From the cell containing the given text, extract its center point as [X, Y] coordinate. 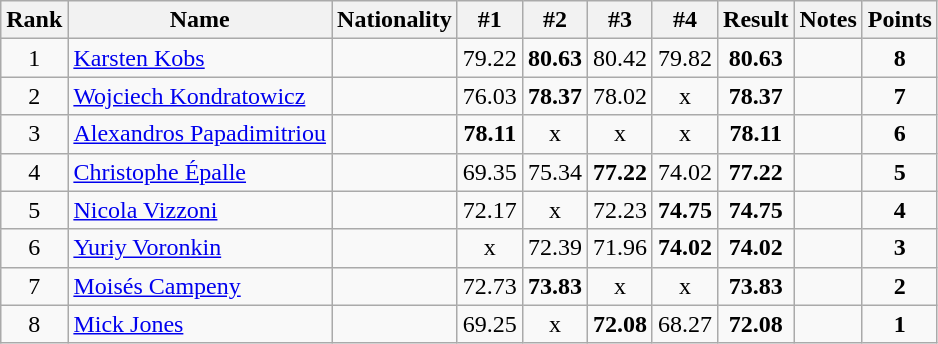
71.96 [620, 248]
#3 [620, 20]
#4 [684, 20]
69.25 [490, 324]
Result [756, 20]
Wojciech Kondratowicz [200, 96]
#2 [554, 20]
79.22 [490, 58]
Yuriy Voronkin [200, 248]
Karsten Kobs [200, 58]
79.82 [684, 58]
72.23 [620, 210]
Christophe Épalle [200, 172]
Rank [34, 20]
Moisés Campeny [200, 286]
Notes [828, 20]
72.73 [490, 286]
76.03 [490, 96]
75.34 [554, 172]
72.39 [554, 248]
69.35 [490, 172]
#1 [490, 20]
Nicola Vizzoni [200, 210]
Points [900, 20]
Nationality [395, 20]
68.27 [684, 324]
Mick Jones [200, 324]
Name [200, 20]
78.02 [620, 96]
80.42 [620, 58]
Alexandros Papadimitriou [200, 134]
72.17 [490, 210]
